Return [x, y] of the center of cell containing provided text 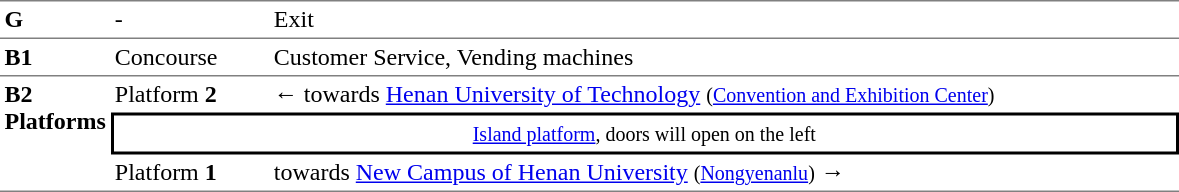
← towards Henan University of Technology (Convention and Exhibition Center) [724, 94]
Platform 2 [190, 94]
Customer Service, Vending machines [724, 58]
G [55, 19]
B2Platforms [55, 134]
- [190, 19]
Platform 1 [190, 173]
B1 [55, 58]
Concourse [190, 58]
Exit [724, 19]
Island platform, doors will open on the left [644, 133]
towards New Campus of Henan University (Nongyenanlu) → [724, 173]
